Pinpoint the cell where the given text exists, returning its [x, y] midpoint coordinate. 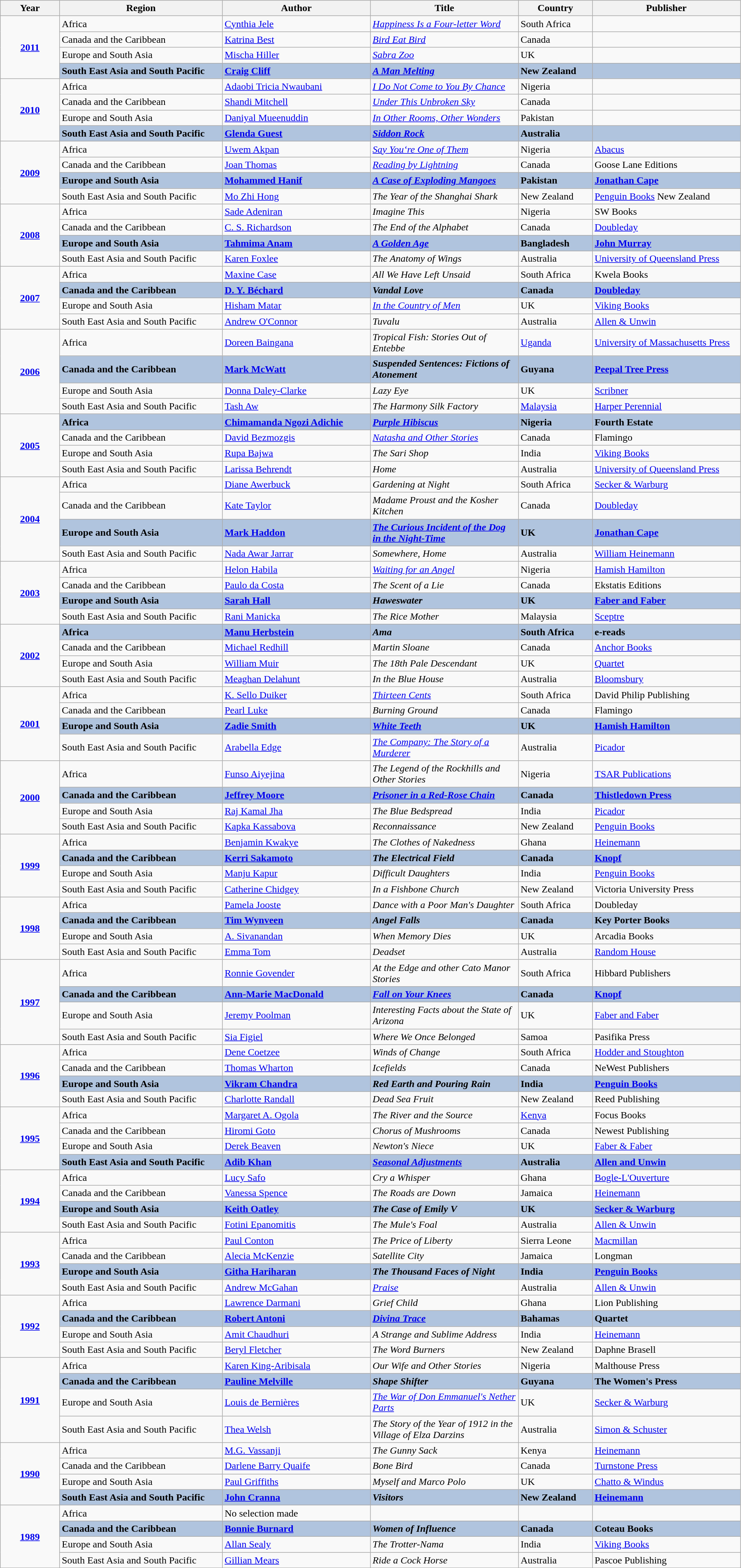
Simon & Schuster [666, 1429]
Thea Welsh [296, 1429]
Reconnaissance [445, 827]
Funso Aiyejina [296, 774]
Amit Chaudhuri [296, 1334]
Githa Hariharan [296, 1271]
Natasha and Other Stories [445, 437]
At the Edge and other Cato Manor Stories [445, 973]
Kerri Sakamoto [296, 858]
Benjamin Kwakye [296, 842]
Key Porter Books [666, 920]
Random House [666, 952]
Alecia McKenzie [296, 1256]
Margaret A. Ogola [296, 1115]
Daniyal Mueenuddin [296, 118]
2008 [30, 235]
Tim Wynveen [296, 920]
The Year of the Shanghai Shark [445, 196]
A Man Melting [445, 71]
Chimamanda Ngozi Adichie [296, 422]
Bone Bird [445, 1466]
Vandal Love [445, 290]
Myself and Marco Polo [445, 1482]
Adaobi Tricia Nwaubani [296, 86]
M.G. Vassanji [296, 1450]
Thistledown Press [666, 795]
Purple Hibiscus [445, 422]
The Legend of the Rockhills and Other Stories [445, 774]
Charlotte Randall [296, 1099]
Deadset [445, 952]
1992 [30, 1326]
Raj Kamal Jha [296, 811]
Under This Unbroken Sky [445, 102]
Interesting Facts about the State of Arizona [445, 1015]
Katrina Best [296, 39]
Vikram Chandra [296, 1084]
The Sari Shop [445, 453]
NeWest Publishers [666, 1068]
Grief Child [445, 1303]
Catherine Chidgey [296, 889]
No selection made [296, 1513]
Robert Antoni [296, 1319]
In Other Rooms, Other Wonders [445, 118]
Paul Conton [296, 1240]
Haweswater [445, 601]
Paulo da Costa [296, 585]
Jeffrey Moore [296, 795]
Suspended Sentences: Fictions of Atonement [445, 369]
The River and the Source [445, 1115]
The Roads are Down [445, 1193]
The Mule's Foal [445, 1224]
2007 [30, 298]
The Harmony Silk Factory [445, 406]
Country [555, 8]
All We Have Left Unsaid [445, 274]
Fotini Epanomitis [296, 1224]
The Thousand Faces of Night [445, 1271]
The Curious Incident of the Dog in the Night-Time [445, 532]
Reed Publishing [666, 1099]
Chorus of Mushrooms [445, 1131]
Rani Manicka [296, 616]
1990 [30, 1474]
Beryl Fletcher [296, 1350]
1998 [30, 928]
Pascoe Publishing [666, 1560]
Shape Shifter [445, 1381]
The Electrical Field [445, 858]
Dead Sea Fruit [445, 1099]
Michael Redhill [296, 648]
Divina Trace [445, 1319]
Say You‘re One of Them [445, 149]
In the Country of Men [445, 306]
Louis de Bernières [296, 1402]
Allen and Unwin [666, 1162]
Maxine Case [296, 274]
The Clothes of Nakedness [445, 842]
Tahmima Anam [296, 243]
Zadie Smith [296, 726]
The Trotter-Nama [445, 1544]
Hibbard Publishers [666, 973]
1995 [30, 1138]
1989 [30, 1536]
John Cranna [296, 1497]
Manju Kapur [296, 873]
Karen King-Aribisala [296, 1366]
The Story of the Year of 1912 in the Village of Elza Darzins [445, 1429]
Mohammed Hanif [296, 180]
1999 [30, 866]
Reading by Lightning [445, 165]
Kwela Books [666, 274]
Thirteen Cents [445, 695]
2004 [30, 519]
Andrew O'Connor [296, 321]
Scribner [666, 390]
Gardening at Night [445, 485]
Glenda Guest [296, 133]
David Philip Publishing [666, 695]
The Price of Liberty [445, 1240]
Craig Cliff [296, 71]
2009 [30, 172]
Siddon Rock [445, 133]
Macmillan [666, 1240]
When Memory Dies [445, 936]
Victoria University Press [666, 889]
Doreen Baingana [296, 342]
A Case of Exploding Mangoes [445, 180]
Fourth Estate [666, 422]
Abacus [666, 149]
2011 [30, 47]
Samoa [555, 1036]
Cry a Whisper [445, 1178]
Happiness Is a Four-letter Word [445, 24]
Penguin Books New Zealand [666, 196]
Anchor Books [666, 648]
Bonnie Burnard [296, 1529]
Coteau Books [666, 1529]
Rupa Bajwa [296, 453]
Hisham Matar [296, 306]
Ride a Cock Horse [445, 1560]
Meaghan Delahunt [296, 679]
Sia Figiel [296, 1036]
Tuvalu [445, 321]
Title [445, 8]
Red Earth and Pouring Rain [445, 1084]
Martin Sloane [445, 648]
2002 [30, 655]
Bogle-L'Ouverture [666, 1178]
Bloomsbury [666, 679]
Donna Daley-Clarke [296, 390]
Newest Publishing [666, 1131]
Tash Aw [296, 406]
Publisher [666, 8]
Manu Herbstein [296, 632]
The Company: The Story of a Murderer [445, 747]
The War of Don Emmanuel's Nether Parts [445, 1402]
D. Y. Béchard [296, 290]
Sabra Zoo [445, 55]
David Bezmozgis [296, 437]
Tropical Fish: Stories Out of Entebbe [445, 342]
Faber & Faber [666, 1146]
1994 [30, 1201]
Bahamas [555, 1319]
Ann-Marie MacDonald [296, 994]
Bird Eat Bird [445, 39]
Dene Coetzee [296, 1052]
2010 [30, 110]
Helon Habila [296, 569]
William Heinemann [666, 554]
Derek Beaven [296, 1146]
Sierra Leone [555, 1240]
Lawrence Darmani [296, 1303]
2000 [30, 797]
Imagine This [445, 212]
White Teeth [445, 726]
Somewhere, Home [445, 554]
Kapka Kassabova [296, 827]
Mark Haddon [296, 532]
Praise [445, 1287]
The Word Burners [445, 1350]
Gillian Mears [296, 1560]
Emma Tom [296, 952]
Uwem Akpan [296, 149]
A. Sivanandan [296, 936]
Ekstatis Editions [666, 585]
Longman [666, 1256]
Cynthia Jele [296, 24]
Keith Oatley [296, 1209]
Waiting for an Angel [445, 569]
Winds of Change [445, 1052]
Pearl Luke [296, 710]
Madame Proust and the Kosher Kitchen [445, 506]
SW Books [666, 212]
Seasonal Adjustments [445, 1162]
Satellite City [445, 1256]
Sade Adeniran [296, 212]
e-reads [666, 632]
Nada Awar Jarrar [296, 554]
1991 [30, 1400]
Mo Zhi Hong [296, 196]
The Women's Press [666, 1381]
In the Blue House [445, 679]
2005 [30, 445]
Arcadia Books [666, 936]
Hiromi Goto [296, 1131]
The Anatomy of Wings [445, 259]
Women of Influence [445, 1529]
Ama [445, 632]
Mark McWatt [296, 369]
1993 [30, 1264]
Sceptre [666, 616]
A Strange and Sublime Address [445, 1334]
Home [445, 469]
Arabella Edge [296, 747]
Karen Foxlee [296, 259]
Our Wife and Other Stories [445, 1366]
1996 [30, 1076]
The Scent of a Lie [445, 585]
Sarah Hall [296, 601]
Region [141, 8]
Malthouse Press [666, 1366]
Paul Griffiths [296, 1482]
Difficult Daughters [445, 873]
The 18th Pale Descendant [445, 663]
Uganda [555, 342]
Pauline Melville [296, 1381]
Diane Awerbuck [296, 485]
William Muir [296, 663]
Hodder and Stoughton [666, 1052]
Author [296, 8]
TSAR Publications [666, 774]
Lazy Eye [445, 390]
Joan Thomas [296, 165]
The End of the Alphabet [445, 228]
Angel Falls [445, 920]
Chatto & Windus [666, 1482]
Fall on Your Knees [445, 994]
Newton's Niece [445, 1146]
Turnstone Press [666, 1466]
A Golden Age [445, 243]
Darlene Barry Quaife [296, 1466]
Icefields [445, 1068]
University of Massachusetts Press [666, 342]
The Gunny Sack [445, 1450]
Kate Taylor [296, 506]
1997 [30, 1002]
Shandi Mitchell [296, 102]
Pamela Jooste [296, 905]
Mischa Hiller [296, 55]
Peepal Tree Press [666, 369]
2003 [30, 593]
Dance with a Poor Man's Daughter [445, 905]
K. Sello Duiker [296, 695]
The Case of Emily V [445, 1209]
Burning Ground [445, 710]
Vanessa Spence [296, 1193]
I Do Not Come to You By Chance [445, 86]
Focus Books [666, 1115]
Goose Lane Editions [666, 165]
2001 [30, 723]
Allan Sealy [296, 1544]
In a Fishbone Church [445, 889]
Ronnie Govender [296, 973]
Where We Once Belonged [445, 1036]
Andrew McGahan [296, 1287]
2006 [30, 372]
The Blue Bedspread [445, 811]
Year [30, 8]
Thomas Wharton [296, 1068]
Daphne Brasell [666, 1350]
Lucy Safo [296, 1178]
Prisoner in a Red-Rose Chain [445, 795]
Visitors [445, 1497]
Larissa Behrendt [296, 469]
C. S. Richardson [296, 228]
The Rice Mother [445, 616]
Bangladesh [555, 243]
Harper Perennial [666, 406]
Pasifika Press [666, 1036]
Adib Khan [296, 1162]
Jeremy Poolman [296, 1015]
John Murray [666, 243]
Lion Publishing [666, 1303]
